For the text-containing cell, return its midpoint in [x, y] coordinate format. 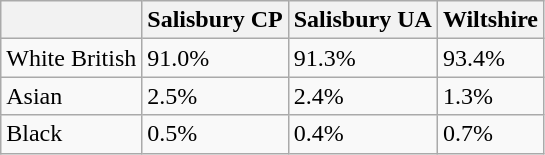
0.4% [362, 134]
93.4% [490, 58]
0.7% [490, 134]
Salisbury UA [362, 20]
Wiltshire [490, 20]
2.4% [362, 96]
Asian [72, 96]
2.5% [215, 96]
91.0% [215, 58]
Black [72, 134]
Salisbury CP [215, 20]
1.3% [490, 96]
0.5% [215, 134]
91.3% [362, 58]
White British [72, 58]
